Scan for the cell matching the given text and deliver its [X, Y] coordinate at center. 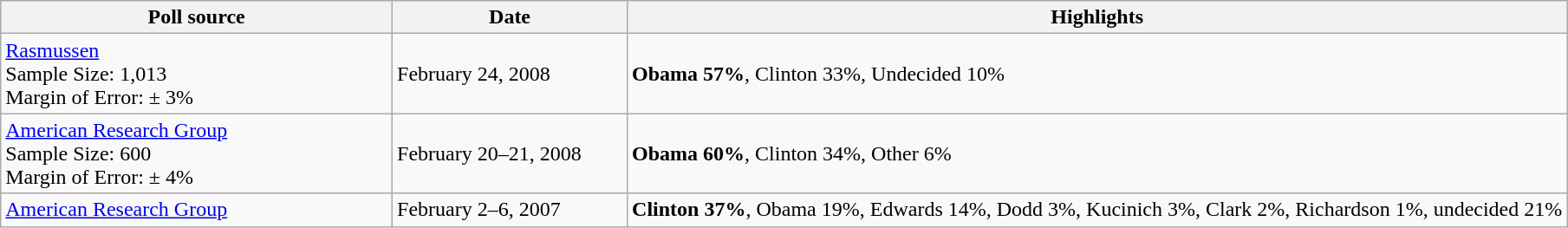
American Research Group [197, 210]
February 2–6, 2007 [510, 210]
February 20–21, 2008 [510, 153]
Obama 60%, Clinton 34%, Other 6% [1097, 153]
American Research GroupSample Size: 600 Margin of Error: ± 4% [197, 153]
Poll source [197, 17]
Obama 57%, Clinton 33%, Undecided 10% [1097, 74]
RasmussenSample Size: 1,013 Margin of Error: ± 3% [197, 74]
Clinton 37%, Obama 19%, Edwards 14%, Dodd 3%, Kucinich 3%, Clark 2%, Richardson 1%, undecided 21% [1097, 210]
Highlights [1097, 17]
February 24, 2008 [510, 74]
Date [510, 17]
